Search for the cell housing the specified text and yield its (x, y) center coordinate. 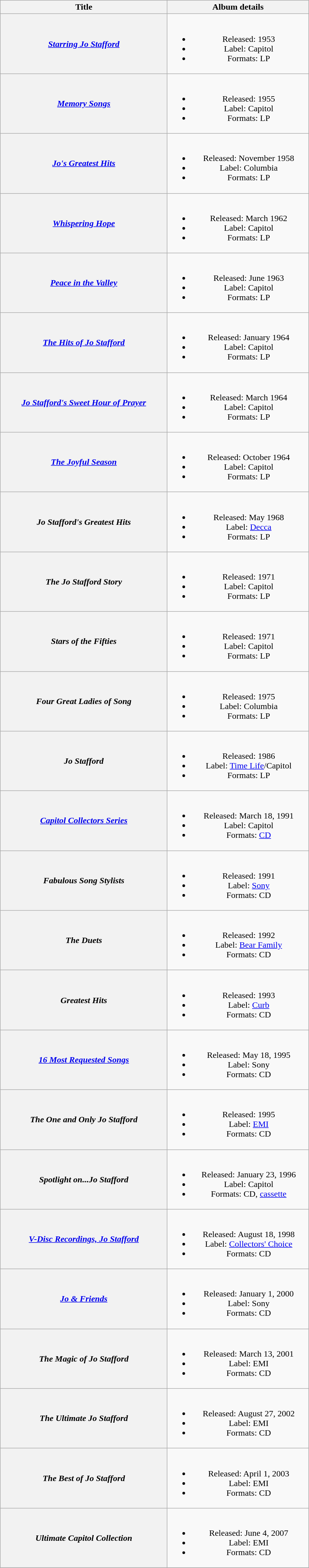
Released: March 1962Label: CapitolFormats: LP (238, 223)
Released: March 18, 1991Label: CapitolFormats: CD (238, 821)
The Ultimate Jo Stafford (84, 1418)
Greatest Hits (84, 1000)
The Hits of Jo Stafford (84, 343)
Released: January 1964Label: CapitolFormats: LP (238, 343)
Ultimate Capitol Collection (84, 1538)
The Joyful Season (84, 462)
Released: January 1, 2000Label: SonyFormats: CD (238, 1299)
Jo Stafford's Greatest Hits (84, 522)
Memory Songs (84, 104)
Released: November 1958Label: ColumbiaFormats: LP (238, 163)
Released: August 18, 1998Label: Collectors' ChoiceFormats: CD (238, 1239)
Released: August 27, 2002Label: EMIFormats: CD (238, 1418)
Title (84, 7)
Released: March 13, 2001Label: EMIFormats: CD (238, 1359)
Jo Stafford (84, 761)
Spotlight on...Jo Stafford (84, 1179)
Released: 1986Label: Time Life/CapitolFormats: LP (238, 761)
Released: 1953Label: CapitolFormats: LP (238, 44)
Peace in the Valley (84, 283)
Released: October 1964Label: CapitolFormats: LP (238, 462)
Released: June 1963Label: CapitolFormats: LP (238, 283)
Jo's Greatest Hits (84, 163)
Released: 1955Label: CapitolFormats: LP (238, 104)
Capitol Collectors Series (84, 821)
Released: 1995Label: EMIFormats: CD (238, 1120)
Released: 1993Label: CurbFormats: CD (238, 1000)
Released: 1991Label: SonyFormats: CD (238, 881)
Released: March 1964Label: CapitolFormats: LP (238, 402)
The Magic of Jo Stafford (84, 1359)
Jo & Friends (84, 1299)
Whispering Hope (84, 223)
Starring Jo Stafford (84, 44)
Released: 1975Label: ColumbiaFormats: LP (238, 701)
The One and Only Jo Stafford (84, 1120)
16 Most Requested Songs (84, 1060)
Released: May 18, 1995Label: SonyFormats: CD (238, 1060)
The Jo Stafford Story (84, 582)
Jo Stafford's Sweet Hour of Prayer (84, 402)
The Best of Jo Stafford (84, 1478)
V-Disc Recordings, Jo Stafford (84, 1239)
Four Great Ladies of Song (84, 701)
Released: June 4, 2007Label: EMIFormats: CD (238, 1538)
Fabulous Song Stylists (84, 881)
Released: May 1968Label: DeccaFormats: LP (238, 522)
Released: 1992Label: Bear FamilyFormats: CD (238, 940)
Released: April 1, 2003Label: EMIFormats: CD (238, 1478)
Stars of the Fifties (84, 641)
Album details (238, 7)
Released: January 23, 1996Label: CapitolFormats: CD, cassette (238, 1179)
The Duets (84, 940)
